Scan for the cell matching the given text and deliver its [X, Y] coordinate at center. 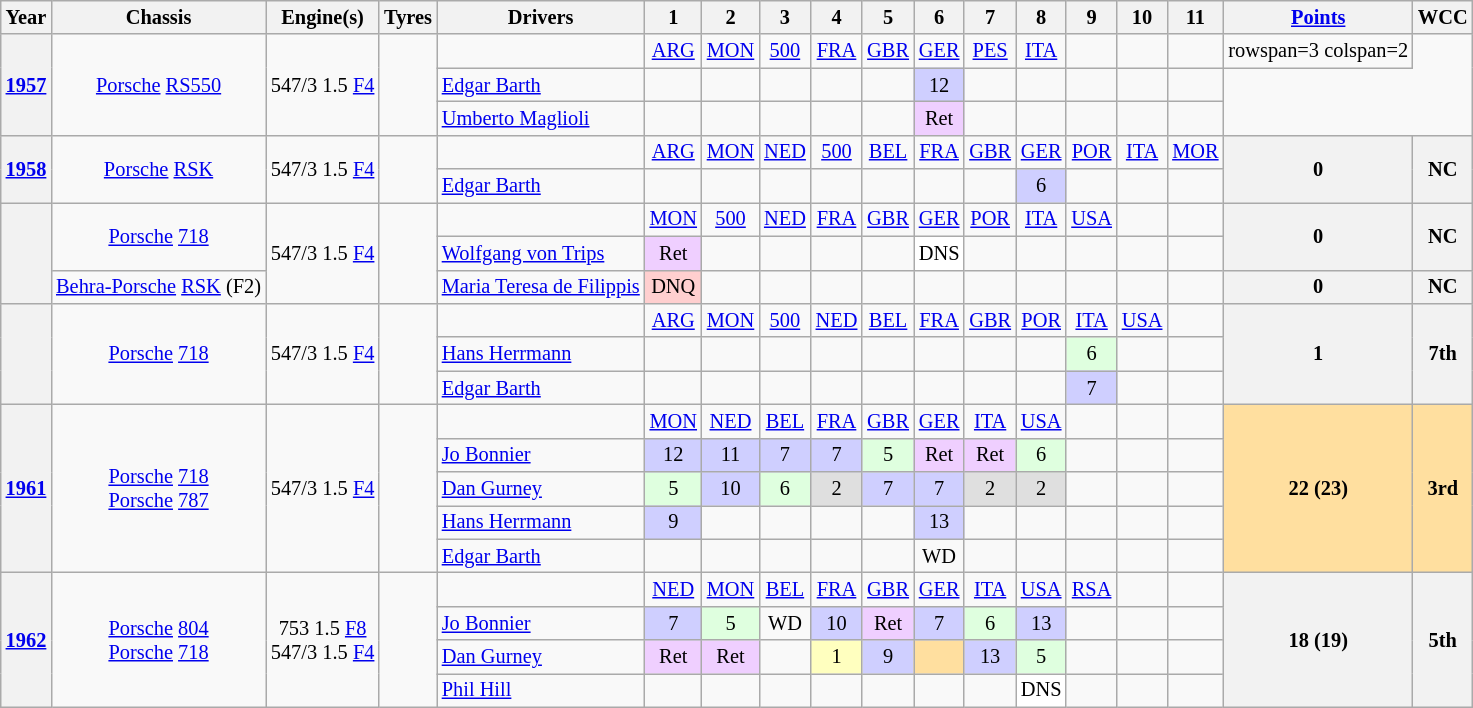
Phil Hill [541, 690]
Maria Teresa de Filippis [541, 287]
Tyres [408, 17]
Umberto Maglioli [541, 118]
Behra-Porsche RSK (F2) [158, 287]
Porsche 718Porsche 787 [158, 488]
3rd [1443, 488]
Wolfgang von Trips [541, 253]
7th [1443, 354]
22 (23) [1318, 488]
Porsche 804Porsche 718 [158, 640]
Points [1318, 17]
753 1.5 F8547/3 1.5 F4 [322, 640]
18 (19) [1318, 640]
8 [1041, 17]
WCC [1443, 17]
1962 [26, 640]
1957 [26, 84]
Chassis [158, 17]
MOR [1195, 152]
5th [1443, 640]
DNQ [674, 287]
Engine(s) [322, 17]
1961 [26, 488]
Porsche RSK [158, 168]
Porsche RS550 [158, 84]
3 [785, 17]
RSA [1091, 589]
PES [990, 51]
4 [837, 17]
1958 [26, 168]
Year [26, 17]
rowspan=3 colspan=2 [1318, 51]
Drivers [541, 17]
